Capture the cell that displays the provided text and extract its [x, y] central coordinate. 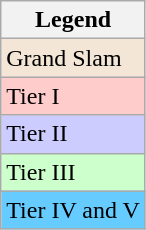
Legend [74, 20]
Grand Slam [74, 58]
Tier IV and V [74, 210]
Tier II [74, 134]
Tier I [74, 96]
Tier III [74, 172]
